Scan for the cell matching the given text and deliver its (x, y) coordinate at center. 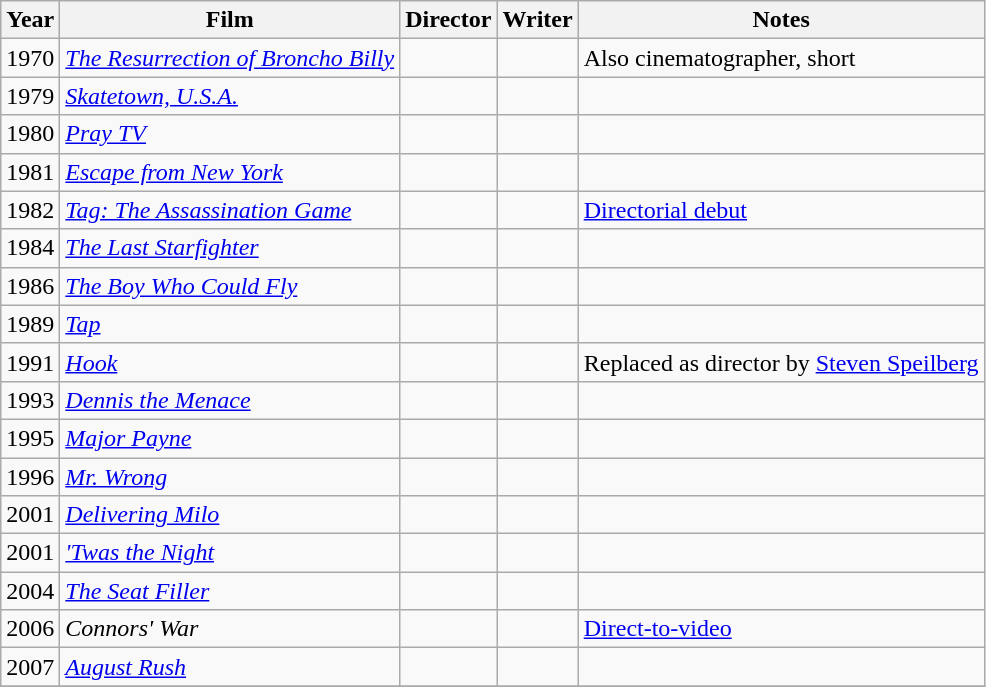
The Boy Who Could Fly (230, 286)
1995 (30, 438)
Director (448, 20)
Notes (781, 20)
1970 (30, 58)
1982 (30, 210)
Directorial debut (781, 210)
1981 (30, 172)
Writer (538, 20)
Year (30, 20)
The Resurrection of Broncho Billy (230, 58)
Hook (230, 362)
Direct-to-video (781, 629)
Pray TV (230, 134)
1989 (30, 324)
Delivering Milo (230, 515)
Skatetown, U.S.A. (230, 96)
Also cinematographer, short (781, 58)
Major Payne (230, 438)
'Twas the Night (230, 553)
1984 (30, 248)
Connors' War (230, 629)
1991 (30, 362)
Tag: The Assassination Game (230, 210)
2007 (30, 667)
1986 (30, 286)
1980 (30, 134)
Tap (230, 324)
2006 (30, 629)
The Seat Filler (230, 591)
Dennis the Menace (230, 400)
Mr. Wrong (230, 477)
Escape from New York (230, 172)
The Last Starfighter (230, 248)
2004 (30, 591)
1993 (30, 400)
Replaced as director by Steven Speilberg (781, 362)
Film (230, 20)
1996 (30, 477)
1979 (30, 96)
August Rush (230, 667)
